Output the [x, y] coordinate of the center of the cell containing the given text.  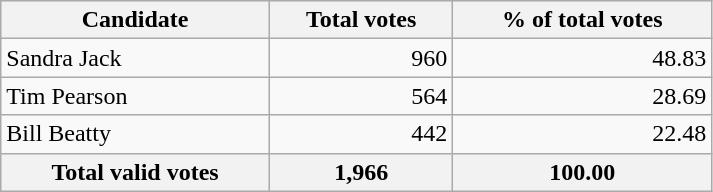
Tim Pearson [136, 96]
Total votes [360, 20]
Candidate [136, 20]
Sandra Jack [136, 58]
28.69 [582, 96]
960 [360, 58]
442 [360, 134]
Bill Beatty [136, 134]
1,966 [360, 172]
Total valid votes [136, 172]
48.83 [582, 58]
% of total votes [582, 20]
100.00 [582, 172]
564 [360, 96]
22.48 [582, 134]
